Detect which cell encompasses the target text, then output its (X, Y) center coordinate. 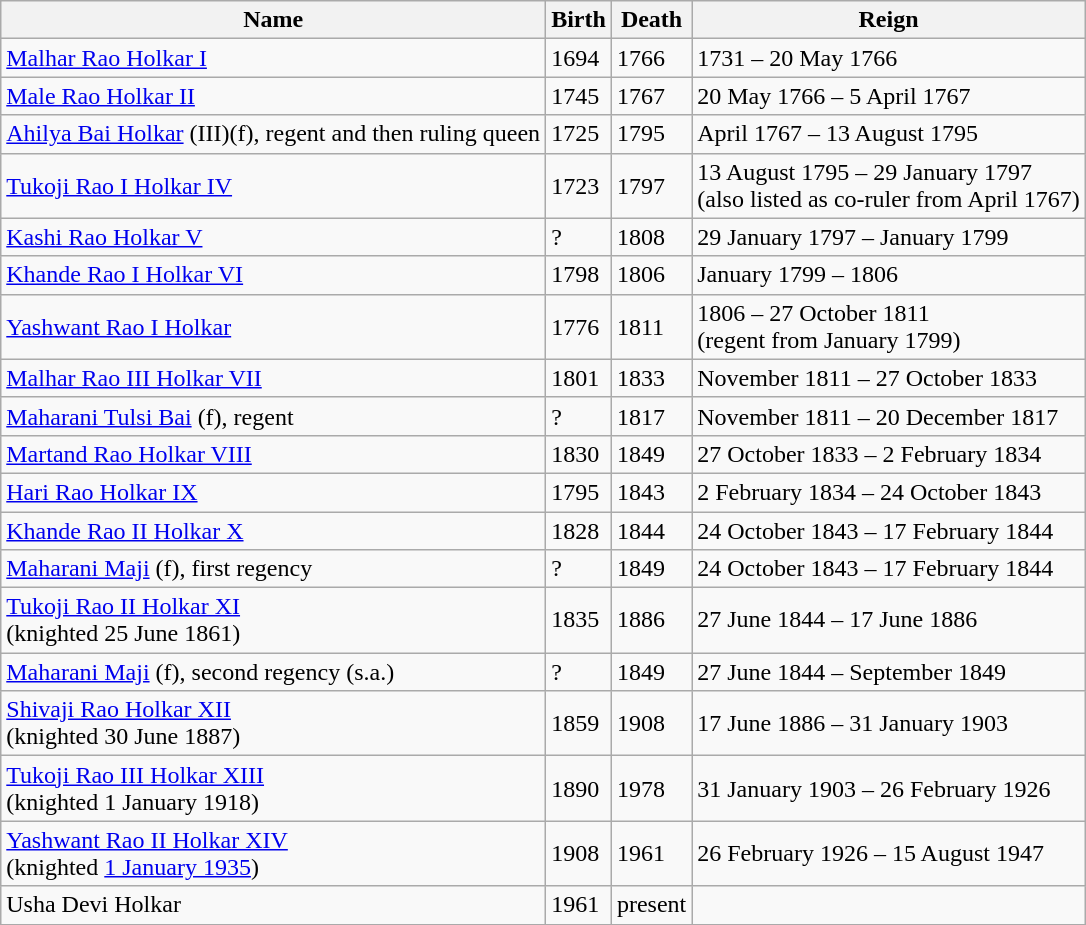
1725 (579, 134)
Tukoji Rao I Holkar IV (274, 186)
1806 (651, 275)
1978 (651, 788)
Ahilya Bai Holkar (III)(f), regent and then ruling queen (274, 134)
26 February 1926 – 15 August 1947 (889, 854)
27 June 1844 – 17 June 1886 (889, 620)
Usha Devi Holkar (274, 905)
Tukoji Rao II Holkar XI(knighted 25 June 1861) (274, 620)
January 1799 – 1806 (889, 275)
Khande Rao II Holkar X (274, 531)
Tukoji Rao III Holkar XIII(knighted 1 January 1918) (274, 788)
13 August 1795 – 29 January 1797(also listed as co-ruler from April 1767) (889, 186)
1801 (579, 378)
Maharani Maji (f), second regency (s.a.) (274, 672)
Name (274, 20)
1843 (651, 492)
1776 (579, 326)
Maharani Tulsi Bai (f), regent (274, 416)
1835 (579, 620)
1890 (579, 788)
1723 (579, 186)
Malhar Rao Holkar I (274, 58)
1806 – 27 October 1811(regent from January 1799) (889, 326)
1731 – 20 May 1766 (889, 58)
Maharani Maji (f), first regency (274, 569)
31 January 1903 – 26 February 1926 (889, 788)
Birth (579, 20)
17 June 1886 – 31 January 1903 (889, 724)
Reign (889, 20)
1859 (579, 724)
1811 (651, 326)
1828 (579, 531)
20 May 1766 – 5 April 1767 (889, 96)
1797 (651, 186)
Male Rao Holkar II (274, 96)
27 June 1844 – September 1849 (889, 672)
1808 (651, 237)
Hari Rao Holkar IX (274, 492)
Yashwant Rao II Holkar XIV(knighted 1 January 1935) (274, 854)
Yashwant Rao I Holkar (274, 326)
Malhar Rao III Holkar VII (274, 378)
November 1811 – 27 October 1833 (889, 378)
Martand Rao Holkar VIII (274, 454)
Death (651, 20)
27 October 1833 – 2 February 1834 (889, 454)
1844 (651, 531)
1767 (651, 96)
1798 (579, 275)
2 February 1834 – 24 October 1843 (889, 492)
1694 (579, 58)
1833 (651, 378)
1766 (651, 58)
1886 (651, 620)
Shivaji Rao Holkar XII(knighted 30 June 1887) (274, 724)
1830 (579, 454)
November 1811 – 20 December 1817 (889, 416)
1745 (579, 96)
Khande Rao I Holkar VI (274, 275)
1817 (651, 416)
Kashi Rao Holkar V (274, 237)
present (651, 905)
29 January 1797 – January 1799 (889, 237)
April 1767 – 13 August 1795 (889, 134)
